Extract the [X, Y] coordinate from the center of the cell holding the provided text.  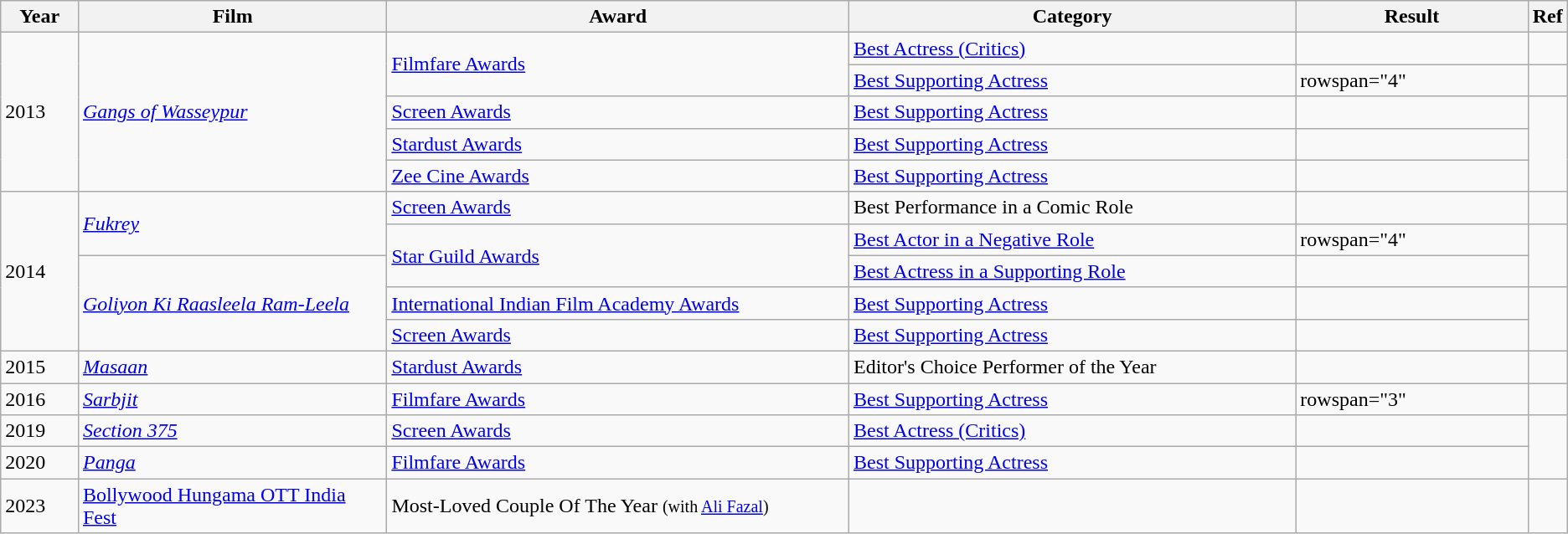
2020 [40, 463]
Star Guild Awards [618, 255]
Masaan [232, 367]
Year [40, 17]
Bollywood Hungama OTT India Fest [232, 506]
Goliyon Ki Raasleela Ram-Leela [232, 303]
Category [1072, 17]
Best Actress in a Supporting Role [1072, 271]
2015 [40, 367]
Sarbjit [232, 399]
2016 [40, 399]
Film [232, 17]
Editor's Choice Performer of the Year [1072, 367]
rowspan="3" [1412, 399]
Section 375 [232, 431]
Most-Loved Couple Of The Year (with Ali Fazal) [618, 506]
Zee Cine Awards [618, 176]
Best Performance in a Comic Role [1072, 208]
Panga [232, 463]
Fukrey [232, 223]
2019 [40, 431]
International Indian Film Academy Awards [618, 303]
2023 [40, 506]
Best Actor in a Negative Role [1072, 239]
2014 [40, 271]
Result [1412, 17]
Ref [1548, 17]
2013 [40, 112]
Award [618, 17]
Gangs of Wasseypur [232, 112]
